Find where the given text appears and provide that cell's center as [x, y] coordinate. 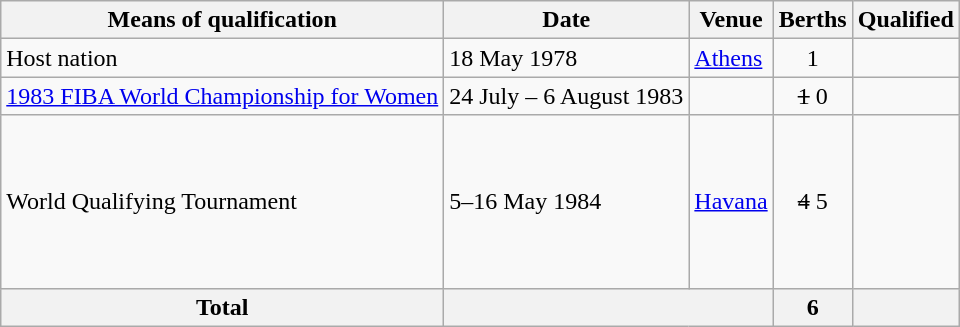
18 May 1978 [566, 58]
Venue [731, 20]
1983 FIBA World Championship for Women [222, 96]
Berths [812, 20]
24 July – 6 August 1983 [566, 96]
Qualified [906, 20]
6 [812, 307]
Havana [731, 202]
5–16 May 1984 [566, 202]
Host nation [222, 58]
Athens [731, 58]
1 [812, 58]
Means of qualification [222, 20]
Total [222, 307]
Date [566, 20]
4 5 [812, 202]
World Qualifying Tournament [222, 202]
1 0 [812, 96]
